Output the [X, Y] coordinate of the center of the cell containing the given text.  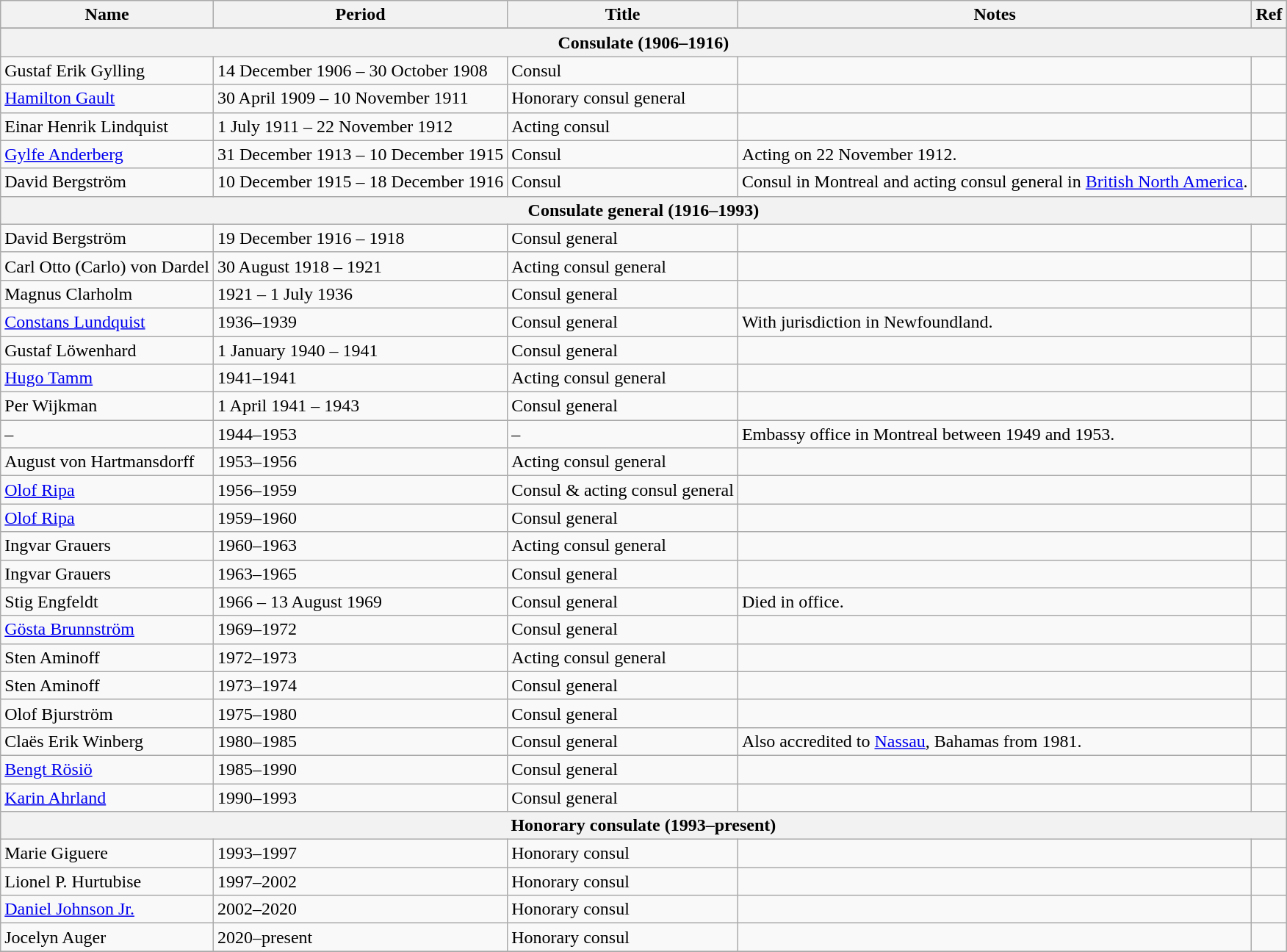
1941–1941 [360, 378]
1921 – 1 July 1936 [360, 294]
Karin Ahrland [107, 797]
Acting consul [623, 126]
Honorary consulate (1993–present) [643, 826]
Ref [1269, 15]
1975–1980 [360, 713]
2002–2020 [360, 909]
Acting on 22 November 1912. [995, 154]
August von Hartmansdorff [107, 462]
Also accredited to Nassau, Bahamas from 1981. [995, 741]
1936–1939 [360, 322]
Daniel Johnson Jr. [107, 909]
With jurisdiction in Newfoundland. [995, 322]
1966 – 13 August 1969 [360, 602]
Consul in Montreal and acting consul general in British North America. [995, 182]
Einar Henrik Lindquist [107, 126]
Period [360, 15]
1953–1956 [360, 462]
Magnus Clarholm [107, 294]
Gustaf Erik Gylling [107, 71]
1 July 1911 – 22 November 1912 [360, 126]
Embassy office in Montreal between 1949 and 1953. [995, 434]
1944–1953 [360, 434]
Stig Engfeldt [107, 602]
19 December 1916 – 1918 [360, 238]
Gylfe Anderberg [107, 154]
Title [623, 15]
Lionel P. Hurtubise [107, 881]
30 April 1909 – 10 November 1911 [360, 98]
Carl Otto (Carlo) von Dardel [107, 266]
1 January 1940 – 1941 [360, 350]
Died in office. [995, 602]
Olof Bjurström [107, 713]
1980–1985 [360, 741]
1963–1965 [360, 574]
2020–present [360, 937]
Gustaf Löwenhard [107, 350]
1972–1973 [360, 657]
1993–1997 [360, 854]
Consulate general (1916–1993) [643, 210]
Jocelyn Auger [107, 937]
Notes [995, 15]
Name [107, 15]
1990–1993 [360, 797]
1969–1972 [360, 630]
1960–1963 [360, 546]
Honorary consul general [623, 98]
Consul & acting consul general [623, 490]
10 December 1915 – 18 December 1916 [360, 182]
14 December 1906 – 30 October 1908 [360, 71]
1997–2002 [360, 881]
Constans Lundquist [107, 322]
1973–1974 [360, 685]
1959–1960 [360, 518]
30 August 1918 – 1921 [360, 266]
Claës Erik Winberg [107, 741]
31 December 1913 – 10 December 1915 [360, 154]
1985–1990 [360, 769]
Gösta Brunnström [107, 630]
Marie Giguere [107, 854]
1956–1959 [360, 490]
Per Wijkman [107, 406]
Bengt Rösiö [107, 769]
Hamilton Gault [107, 98]
Hugo Tamm [107, 378]
1 April 1941 – 1943 [360, 406]
Consulate (1906–1916) [643, 43]
